Extract the (X, Y) coordinate from the center of the cell holding the provided text.  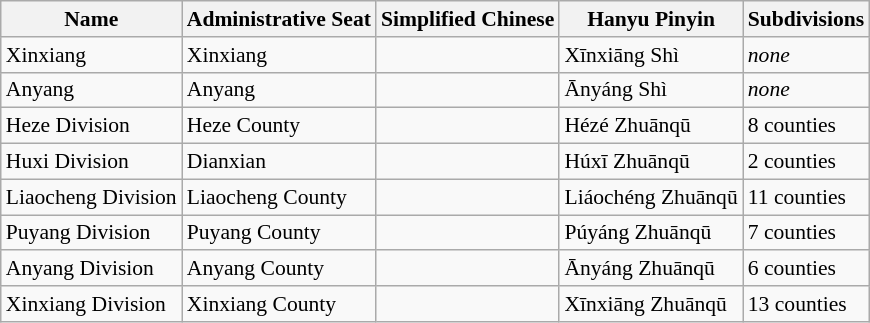
Púyáng Zhuānqū (650, 233)
2 counties (806, 162)
8 counties (806, 126)
Hanyu Pinyin (650, 19)
Heze County (279, 126)
Administrative Seat (279, 19)
Name (92, 19)
Ānyáng Zhuānqū (650, 269)
13 counties (806, 304)
Húxī Zhuānqū (650, 162)
Hézé Zhuānqū (650, 126)
Xinxiang County (279, 304)
Puyang Division (92, 233)
Heze Division (92, 126)
Xīnxiāng Shì (650, 55)
Xinxiang Division (92, 304)
Simplified Chinese (468, 19)
6 counties (806, 269)
Liaocheng Division (92, 197)
Anyang County (279, 269)
Ānyáng Shì (650, 90)
Liáochéng Zhuānqū (650, 197)
Liaocheng County (279, 197)
Dianxian (279, 162)
Puyang County (279, 233)
Anyang Division (92, 269)
7 counties (806, 233)
Xīnxiāng Zhuānqū (650, 304)
11 counties (806, 197)
Subdivisions (806, 19)
Huxi Division (92, 162)
